Determine the (x, y) coordinate at the center of the cell enclosing the given text.  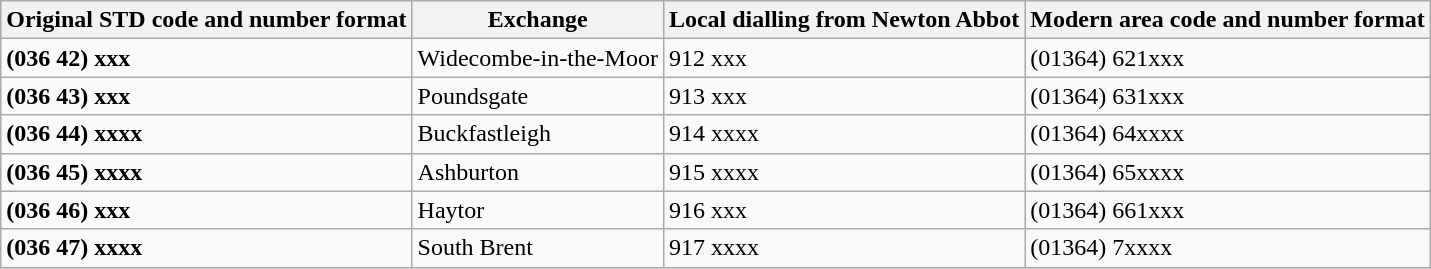
Modern area code and number format (1228, 20)
Local dialling from Newton Abbot (844, 20)
912 xxx (844, 58)
(036 46) xxx (206, 210)
(036 45) xxxx (206, 172)
Exchange (538, 20)
(01364) 631xxx (1228, 96)
Widecombe-in-the-Moor (538, 58)
917 xxxx (844, 248)
Haytor (538, 210)
(01364) 7xxxx (1228, 248)
South Brent (538, 248)
(036 42) xxx (206, 58)
(01364) 64xxxx (1228, 134)
916 xxx (844, 210)
(036 47) xxxx (206, 248)
Ashburton (538, 172)
(01364) 621xxx (1228, 58)
(01364) 661xxx (1228, 210)
914 xxxx (844, 134)
915 xxxx (844, 172)
Buckfastleigh (538, 134)
913 xxx (844, 96)
Original STD code and number format (206, 20)
(01364) 65xxxx (1228, 172)
Poundsgate (538, 96)
(036 43) xxx (206, 96)
(036 44) xxxx (206, 134)
